Scan for the cell matching the given text and deliver its [x, y] coordinate at center. 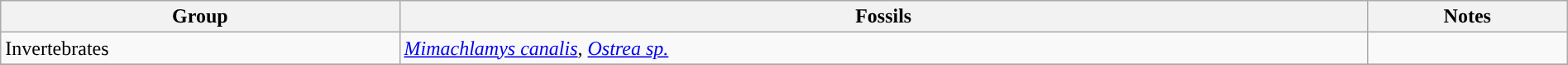
Mimachlamys canalis, Ostrea sp. [883, 48]
Notes [1467, 17]
Group [200, 17]
Invertebrates [200, 48]
Fossils [883, 17]
